Output the (X, Y) coordinate of the center of the cell containing the given text.  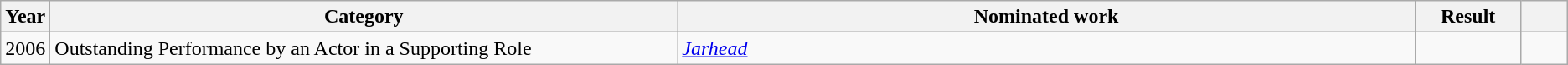
Year (25, 17)
Outstanding Performance by an Actor in a Supporting Role (364, 48)
Category (364, 17)
Jarhead (1047, 48)
2006 (25, 48)
Nominated work (1047, 17)
Result (1467, 17)
